Provide the [x, y] coordinate of the cell's center where the given text is located.  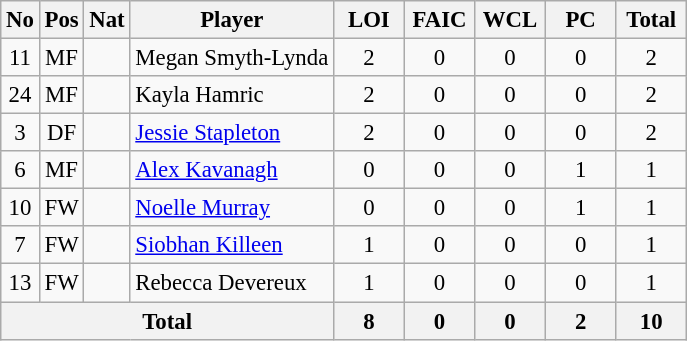
PC [580, 20]
Kayla Hamric [232, 95]
8 [370, 321]
13 [20, 283]
6 [20, 170]
Alex Kavanagh [232, 170]
24 [20, 95]
DF [62, 133]
Siobhan Killeen [232, 245]
Megan Smyth-Lynda [232, 58]
Noelle Murray [232, 208]
Rebecca Devereux [232, 283]
7 [20, 245]
3 [20, 133]
LOI [370, 20]
No [20, 20]
Nat [107, 20]
Jessie Stapleton [232, 133]
FAIC [440, 20]
Pos [62, 20]
Player [232, 20]
11 [20, 58]
WCL [510, 20]
